Find where the given text appears and provide that cell's center as [x, y] coordinate. 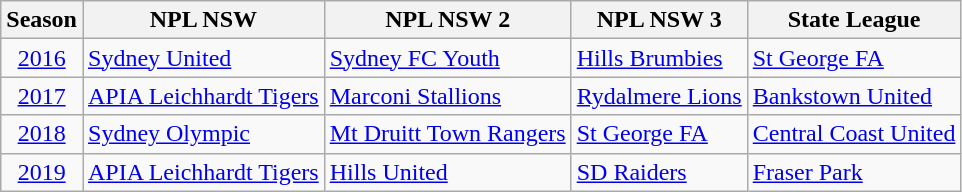
Sydney Olympic [203, 134]
Bankstown United [854, 96]
Hills United [448, 172]
Sydney FC Youth [448, 58]
Hills Brumbies [659, 58]
Season [42, 20]
NPL NSW [203, 20]
State League [854, 20]
Sydney United [203, 58]
Mt Druitt Town Rangers [448, 134]
2016 [42, 58]
NPL NSW 2 [448, 20]
Fraser Park [854, 172]
Central Coast United [854, 134]
2018 [42, 134]
SD Raiders [659, 172]
Marconi Stallions [448, 96]
2017 [42, 96]
2019 [42, 172]
Rydalmere Lions [659, 96]
NPL NSW 3 [659, 20]
